Locate the cell with the specified text and output its [X, Y] center coordinate. 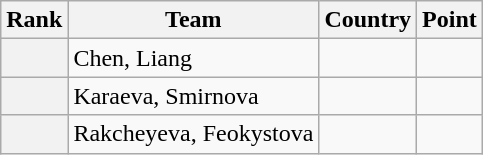
Point [450, 20]
Chen, Liang [194, 58]
Rank [34, 20]
Karaeva, Smirnova [194, 96]
Team [194, 20]
Rakcheyeva, Feokystova [194, 134]
Country [368, 20]
